Capture the cell that displays the provided text and extract its (x, y) central coordinate. 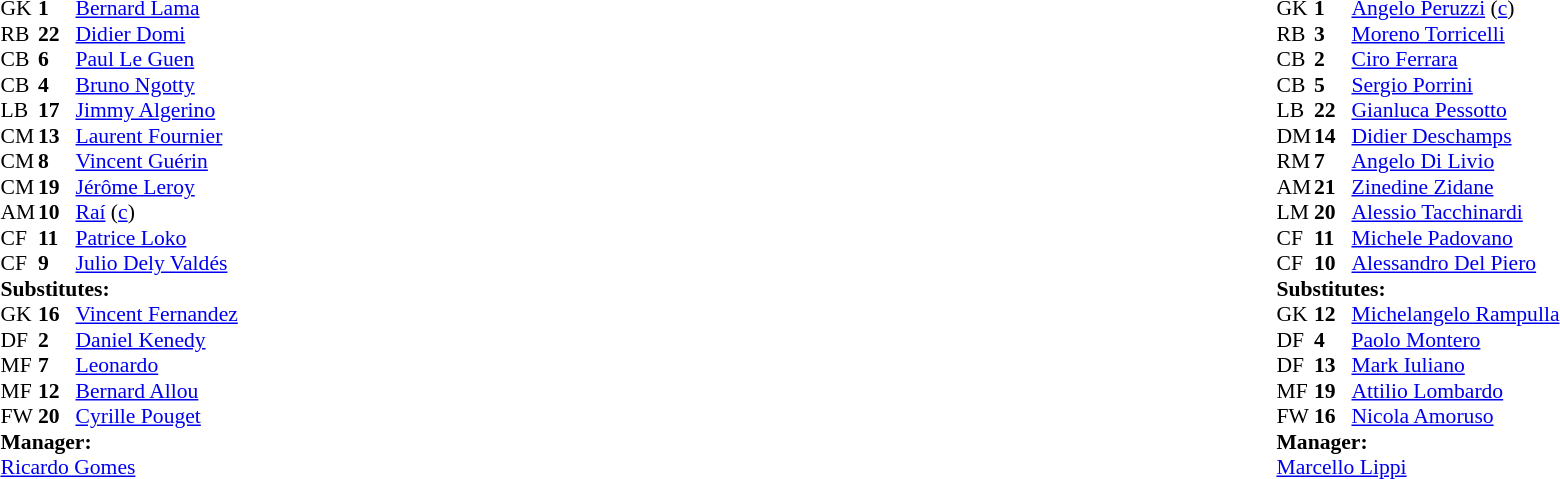
Julio Dely Valdés (157, 263)
Attilio Lombardo (1455, 391)
Vincent Fernandez (157, 315)
Zinedine Zidane (1455, 187)
LM (1295, 213)
21 (1333, 187)
Bruno Ngotty (157, 85)
5 (1333, 85)
Paul Le Guen (157, 59)
Michelangelo Rampulla (1455, 315)
DM (1295, 136)
Didier Domi (157, 34)
Jimmy Algerino (157, 111)
Cyrille Pouget (157, 417)
Laurent Fournier (157, 136)
6 (57, 59)
Daniel Kenedy (157, 340)
Ciro Ferrara (1455, 59)
3 (1333, 34)
Jérôme Leroy (157, 187)
Patrice Loko (157, 238)
8 (57, 161)
Paolo Montero (1455, 340)
Angelo Di Livio (1455, 161)
17 (57, 111)
Vincent Guérin (157, 161)
RM (1295, 161)
14 (1333, 136)
Mark Iuliano (1455, 365)
Sergio Porrini (1455, 85)
Gianluca Pessotto (1455, 111)
Alessandro Del Piero (1455, 263)
Didier Deschamps (1455, 136)
Michele Padovano (1455, 238)
9 (57, 263)
Moreno Torricelli (1455, 34)
Bernard Allou (157, 391)
Leonardo (157, 365)
Alessio Tacchinardi (1455, 213)
Raí (c) (157, 213)
Nicola Amoruso (1455, 417)
